Find where the given text appears and provide that cell's center as (x, y) coordinate. 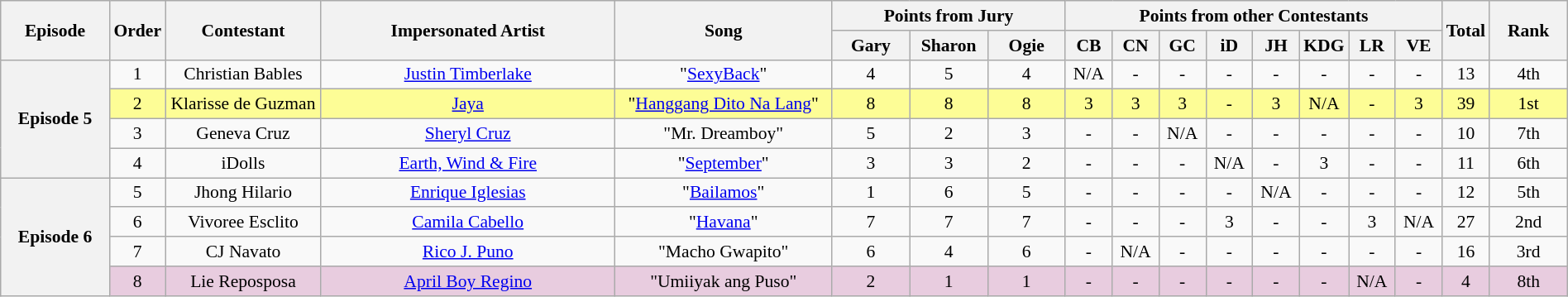
Episode 5 (55, 118)
Gary (871, 46)
"SexyBack" (724, 74)
27 (1465, 223)
39 (1465, 104)
Order (137, 30)
2nd (1528, 223)
Points from Jury (949, 16)
Rico J. Puno (468, 251)
Camila Cabello (468, 223)
CB (1088, 46)
Song (724, 30)
"Umiiyak ang Puso" (724, 281)
Justin Timberlake (468, 74)
CN (1136, 46)
GC (1183, 46)
Contestant (243, 30)
Enrique Iglesias (468, 193)
Lie Reposposa (243, 281)
12 (1465, 193)
"Macho Gwapito" (724, 251)
"September" (724, 163)
Rank (1528, 30)
Sheryl Cruz (468, 134)
Klarisse de Guzman (243, 104)
Geneva Cruz (243, 134)
VE (1419, 46)
CJ Navato (243, 251)
4th (1528, 74)
KDG (1323, 46)
1st (1528, 104)
Impersonated Artist (468, 30)
Christian Bables (243, 74)
Ogie (1026, 46)
11 (1465, 163)
Episode (55, 30)
13 (1465, 74)
Jhong Hilario (243, 193)
JH (1277, 46)
7th (1528, 134)
iDolls (243, 163)
LR (1373, 46)
16 (1465, 251)
"Hanggang Dito Na Lang" (724, 104)
10 (1465, 134)
Total (1465, 30)
Earth, Wind & Fire (468, 163)
April Boy Regino (468, 281)
iD (1229, 46)
"Bailamos" (724, 193)
5th (1528, 193)
"Mr. Dreamboy" (724, 134)
Jaya (468, 104)
Vivoree Esclito (243, 223)
8th (1528, 281)
Sharon (949, 46)
"Havana" (724, 223)
3rd (1528, 251)
Episode 6 (55, 237)
6th (1528, 163)
Points from other Contestants (1254, 16)
